Detect which cell encompasses the target text, then output its (x, y) center coordinate. 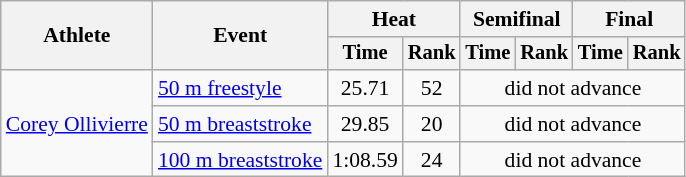
50 m freestyle (240, 88)
Event (240, 36)
25.71 (364, 88)
Corey Ollivierre (77, 124)
29.85 (364, 124)
20 (432, 124)
52 (432, 88)
Semifinal (516, 19)
Heat (394, 19)
Final (629, 19)
Athlete (77, 36)
50 m breaststroke (240, 124)
